Pinpoint the cell where the given text exists, returning its (x, y) midpoint coordinate. 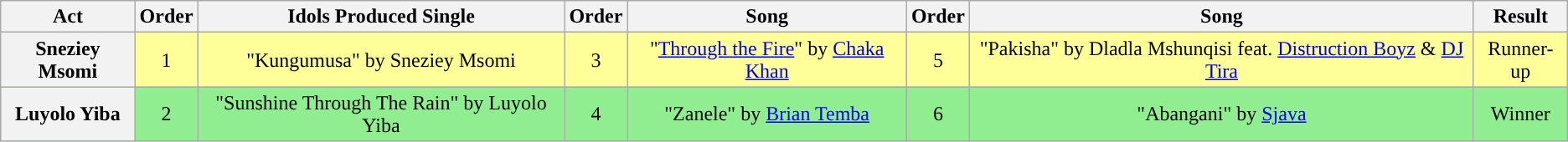
Sneziey Msomi (68, 60)
Luyolo Yiba (68, 114)
"Kungumusa" by Sneziey Msomi (381, 60)
"Sunshine Through The Rain" by Luyolo Yiba (381, 114)
Winner (1520, 114)
Runner-up (1520, 60)
4 (596, 114)
Idols Produced Single (381, 17)
5 (938, 60)
"Through the Fire" by Chaka Khan (767, 60)
6 (938, 114)
Act (68, 17)
"Abangani" by Sjava (1221, 114)
Result (1520, 17)
3 (596, 60)
"Pakisha" by Dladla Mshunqisi feat. Distruction Boyz & DJ Tira (1221, 60)
1 (166, 60)
"Zanele" by Brian Temba (767, 114)
2 (166, 114)
